Find where the given text appears and provide that cell's center as [X, Y] coordinate. 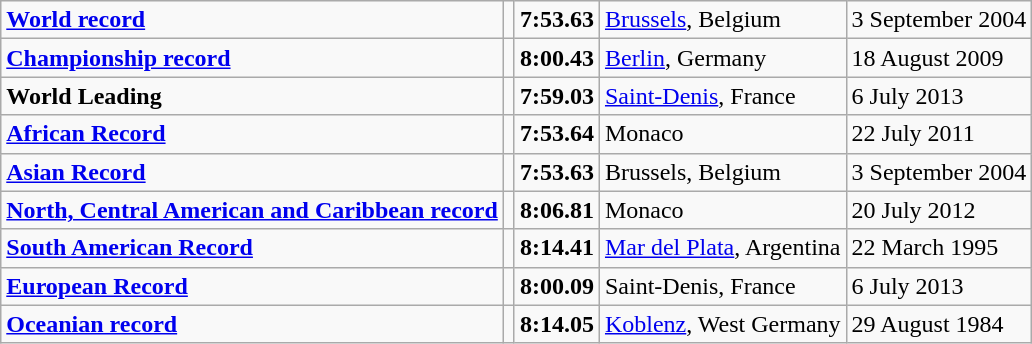
Championship record [252, 58]
European Record [252, 286]
Berlin, Germany [722, 58]
South American Record [252, 248]
22 March 1995 [939, 248]
7:53.64 [556, 134]
African Record [252, 134]
20 July 2012 [939, 210]
Oceanian record [252, 324]
8:06.81 [556, 210]
World Leading [252, 96]
8:00.09 [556, 286]
World record [252, 20]
7:59.03 [556, 96]
22 July 2011 [939, 134]
8:00.43 [556, 58]
Asian Record [252, 172]
18 August 2009 [939, 58]
8:14.05 [556, 324]
29 August 1984 [939, 324]
Mar del Plata, Argentina [722, 248]
Koblenz, West Germany [722, 324]
North, Central American and Caribbean record [252, 210]
8:14.41 [556, 248]
